Scan for the cell matching the given text and deliver its (x, y) coordinate at center. 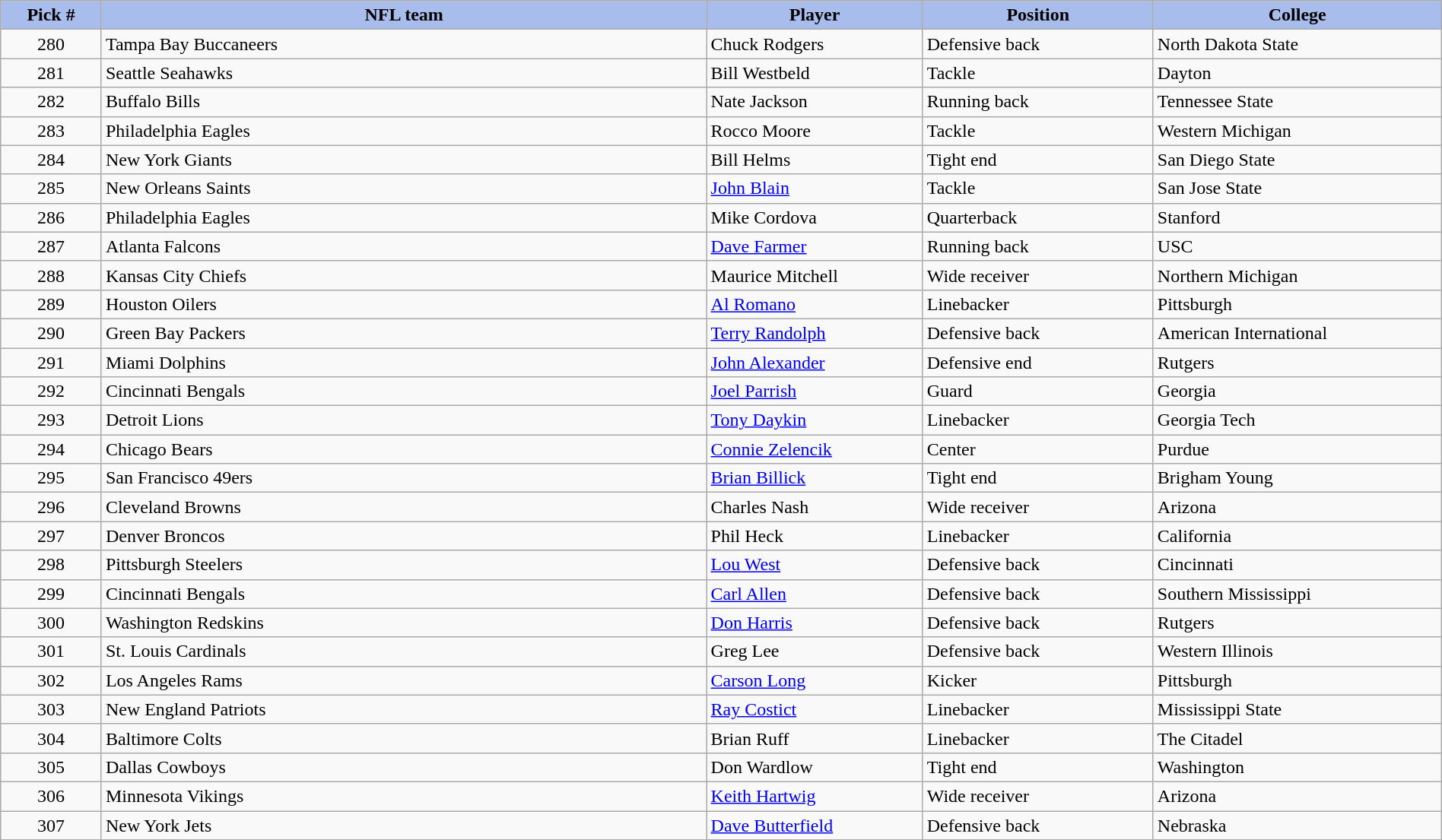
Carson Long (815, 680)
Carl Allen (815, 594)
304 (52, 738)
Rocco Moore (815, 131)
Bill Westbeld (815, 73)
American International (1297, 333)
289 (52, 304)
Player (815, 15)
294 (52, 449)
295 (52, 478)
Bill Helms (815, 160)
Buffalo Bills (404, 102)
305 (52, 767)
Keith Hartwig (815, 796)
John Blain (815, 189)
288 (52, 275)
Tony Daykin (815, 420)
307 (52, 825)
Chicago Bears (404, 449)
Dallas Cowboys (404, 767)
296 (52, 507)
Northern Michigan (1297, 275)
Joel Parrish (815, 391)
The Citadel (1297, 738)
Western Illinois (1297, 651)
Guard (1037, 391)
284 (52, 160)
281 (52, 73)
NFL team (404, 15)
Defensive end (1037, 363)
North Dakota State (1297, 44)
Kansas City Chiefs (404, 275)
Position (1037, 15)
Dave Farmer (815, 246)
282 (52, 102)
287 (52, 246)
Maurice Mitchell (815, 275)
299 (52, 594)
Greg Lee (815, 651)
Green Bay Packers (404, 333)
Don Harris (815, 623)
Tennessee State (1297, 102)
St. Louis Cardinals (404, 651)
Brigham Young (1297, 478)
285 (52, 189)
Mississippi State (1297, 709)
Detroit Lions (404, 420)
283 (52, 131)
Houston Oilers (404, 304)
Dayton (1297, 73)
280 (52, 44)
293 (52, 420)
Al Romano (815, 304)
Connie Zelencik (815, 449)
Cincinnati (1297, 565)
Nate Jackson (815, 102)
Denver Broncos (404, 536)
Miami Dolphins (404, 363)
Pittsburgh Steelers (404, 565)
Ray Costict (815, 709)
Quarterback (1037, 217)
Center (1037, 449)
Chuck Rodgers (815, 44)
Western Michigan (1297, 131)
San Diego State (1297, 160)
Pick # (52, 15)
Mike Cordova (815, 217)
Georgia Tech (1297, 420)
USC (1297, 246)
Washington (1297, 767)
John Alexander (815, 363)
San Francisco 49ers (404, 478)
300 (52, 623)
306 (52, 796)
291 (52, 363)
Charles Nash (815, 507)
Cleveland Browns (404, 507)
New York Giants (404, 160)
Los Angeles Rams (404, 680)
New York Jets (404, 825)
Seattle Seahawks (404, 73)
297 (52, 536)
San Jose State (1297, 189)
292 (52, 391)
New Orleans Saints (404, 189)
Terry Randolph (815, 333)
Brian Billick (815, 478)
290 (52, 333)
Southern Mississippi (1297, 594)
Brian Ruff (815, 738)
Don Wardlow (815, 767)
Georgia (1297, 391)
Nebraska (1297, 825)
298 (52, 565)
Kicker (1037, 680)
Dave Butterfield (815, 825)
301 (52, 651)
California (1297, 536)
Phil Heck (815, 536)
College (1297, 15)
Baltimore Colts (404, 738)
Atlanta Falcons (404, 246)
Purdue (1297, 449)
Minnesota Vikings (404, 796)
Stanford (1297, 217)
Tampa Bay Buccaneers (404, 44)
Lou West (815, 565)
Washington Redskins (404, 623)
286 (52, 217)
302 (52, 680)
New England Patriots (404, 709)
303 (52, 709)
